From the cell containing the given text, extract its center point as [x, y] coordinate. 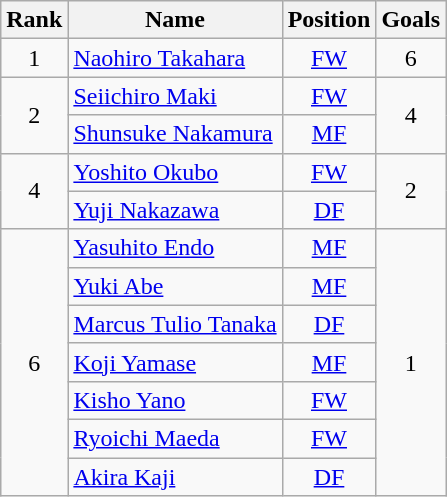
Ryoichi Maeda [175, 438]
Koji Yamase [175, 362]
Yuki Abe [175, 286]
Seiichiro Maki [175, 96]
Position [329, 20]
Goals [411, 20]
Name [175, 20]
Shunsuke Nakamura [175, 134]
Akira Kaji [175, 477]
Rank [34, 20]
Yasuhito Endo [175, 248]
Marcus Tulio Tanaka [175, 324]
Yuji Nakazawa [175, 210]
Naohiro Takahara [175, 58]
Kisho Yano [175, 400]
Yoshito Okubo [175, 172]
